Locate the cell with the specified text and output its (X, Y) center coordinate. 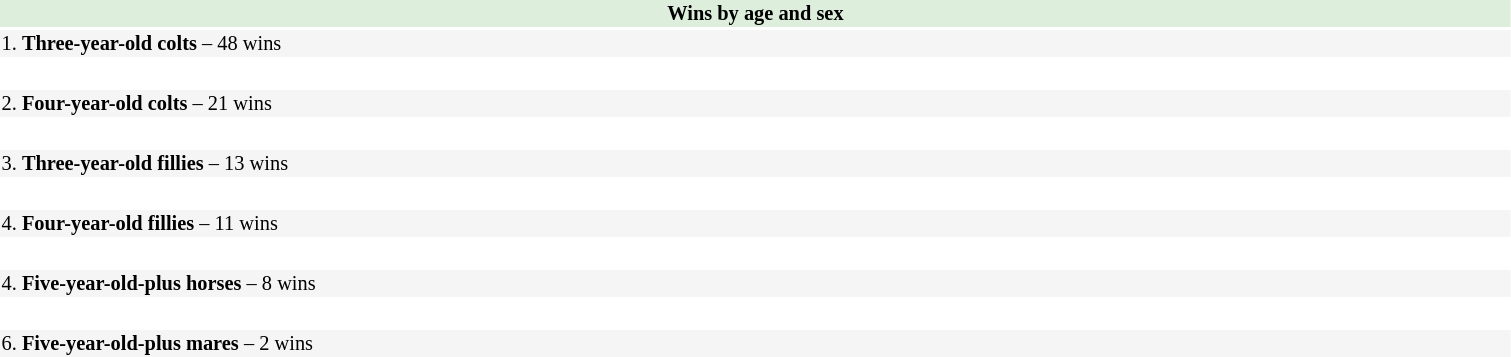
Wins by age and sex (756, 14)
4. Four-year-old fillies – 11 wins (756, 224)
1. Three-year-old colts – 48 wins (756, 44)
3. Three-year-old fillies – 13 wins (756, 164)
6. Five-year-old-plus mares – 2 wins (756, 344)
4. Five-year-old-plus horses – 8 wins (756, 284)
2. Four-year-old colts – 21 wins (756, 104)
